Determine the (X, Y) coordinate at the center of the cell enclosing the given text.  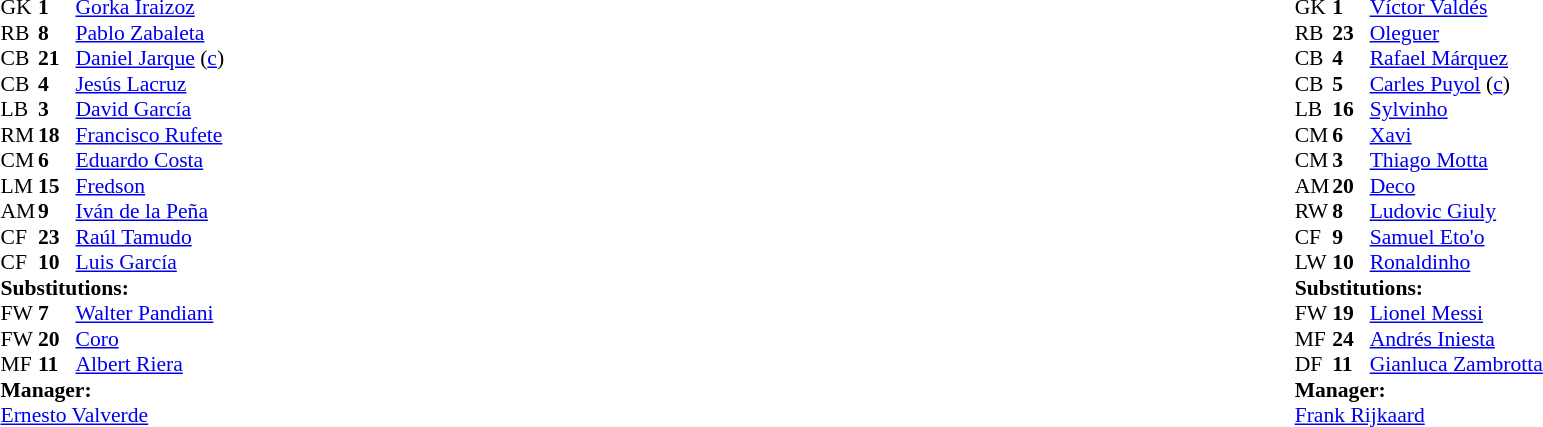
Sylvinho (1456, 109)
7 (57, 313)
Luis García (150, 263)
Ronaldinho (1456, 263)
Pablo Zabaleta (150, 33)
Fredson (150, 186)
Jesús Lacruz (150, 84)
5 (1351, 84)
Iván de la Peña (150, 211)
RW (1314, 211)
Walter Pandiani (150, 313)
Francisco Rufete (150, 135)
Oleguer (1456, 33)
16 (1351, 109)
21 (57, 59)
Raúl Tamudo (150, 237)
Rafael Márquez (1456, 59)
Albert Riera (150, 365)
19 (1351, 313)
Gianluca Zambrotta (1456, 365)
15 (57, 186)
Carles Puyol (c) (1456, 84)
Ludovic Giuly (1456, 211)
Thiago Motta (1456, 161)
Andrés Iniesta (1456, 339)
Xavi (1456, 135)
Lionel Messi (1456, 313)
LW (1314, 263)
RM (19, 135)
David García (150, 109)
LM (19, 186)
Samuel Eto'o (1456, 237)
Eduardo Costa (150, 161)
24 (1351, 339)
18 (57, 135)
Daniel Jarque (c) (150, 59)
Coro (150, 339)
Deco (1456, 186)
DF (1314, 365)
